Identify which cell holds the provided text, then report its (X, Y) central coordinate. 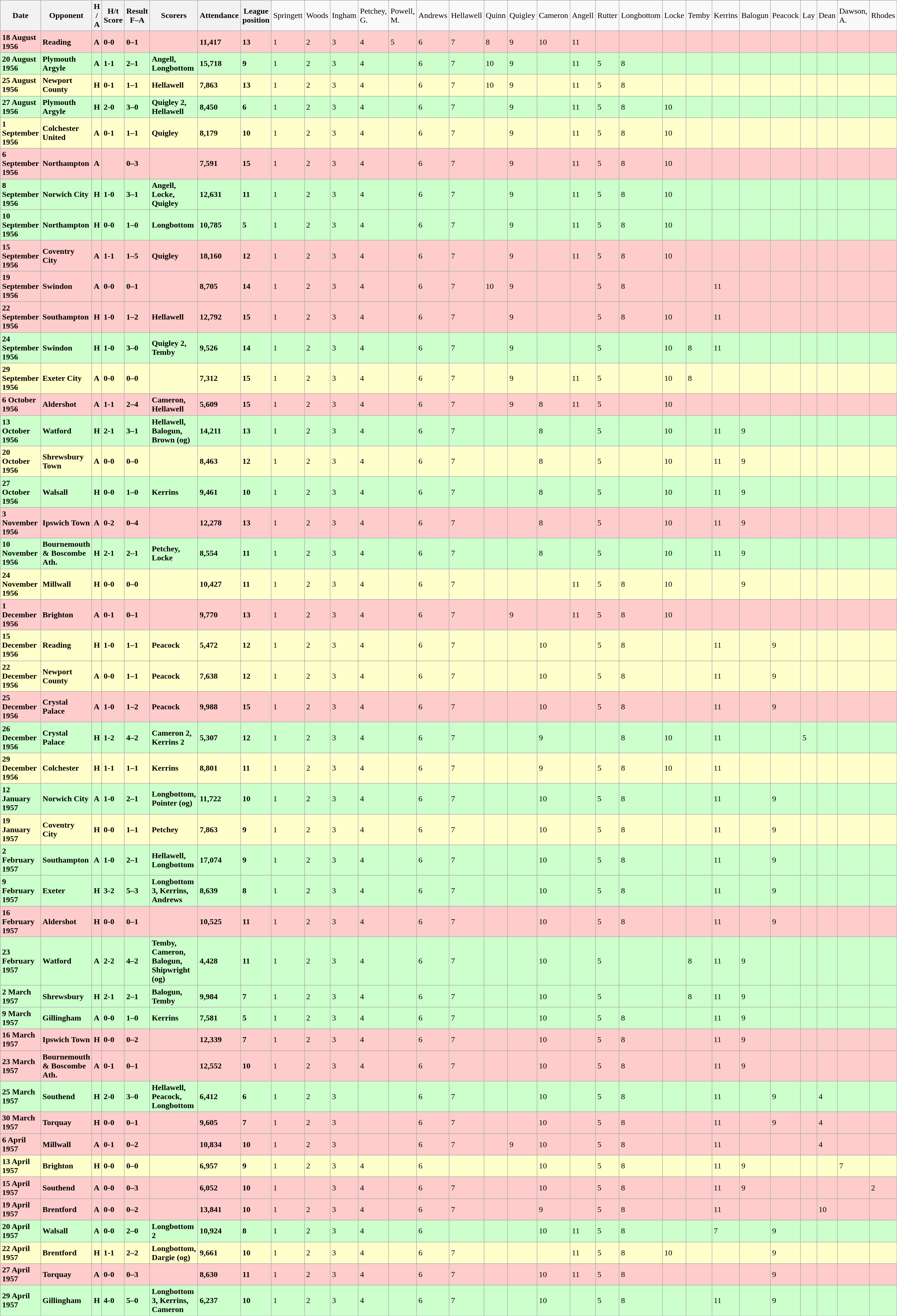
11,722 (219, 799)
2-2 (113, 961)
1–5 (137, 256)
16 February 1957 (21, 922)
9,984 (219, 996)
Angell, Locke, Quigley (174, 194)
Colchester (66, 768)
13 October 1956 (21, 431)
29 April 1957 (21, 1301)
Temby, Cameron, Balogun, Shipwright (og) (174, 961)
12,339 (219, 1039)
17,074 (219, 860)
Andrews (433, 16)
Locke (674, 16)
2–2 (137, 1253)
8,639 (219, 891)
H/t Score (113, 16)
6 September 1956 (21, 164)
Petchey, G. (373, 16)
6,237 (219, 1301)
Colchester United (66, 133)
Temby (699, 16)
10 November 1956 (21, 553)
14,211 (219, 431)
15 December 1956 (21, 645)
30 March 1957 (21, 1123)
15 April 1957 (21, 1187)
Springett (288, 16)
Quigley 2, Temby (174, 348)
Scorers (174, 16)
8,450 (219, 107)
19 April 1957 (21, 1209)
6,412 (219, 1096)
Petchey, Locke (174, 553)
Shrewsbury Town (66, 461)
Petchey (174, 830)
Exeter (66, 891)
Balogun, Temby (174, 996)
8,463 (219, 461)
6 October 1956 (21, 404)
Cameron, Hellawell (174, 404)
12,278 (219, 523)
20 April 1957 (21, 1231)
Cameron (554, 16)
22 September 1956 (21, 317)
Longbottom 2 (174, 1231)
12,631 (219, 194)
ResultF–A (137, 16)
Date (21, 16)
10,785 (219, 225)
23 February 1957 (21, 961)
Rhodes (883, 16)
H / A (97, 16)
Longbottom 3, Kerrins, Cameron (174, 1301)
2 February 1957 (21, 860)
4,428 (219, 961)
6,957 (219, 1166)
3-2 (113, 891)
10,924 (219, 1231)
2 March 1957 (21, 996)
2–0 (137, 1231)
0-2 (113, 523)
9 March 1957 (21, 1018)
Attendance (219, 16)
25 December 1956 (21, 707)
27 August 1956 (21, 107)
8 September 1956 (21, 194)
10,427 (219, 584)
9,461 (219, 492)
Quinn (496, 16)
Lay (809, 16)
10,525 (219, 922)
8,801 (219, 768)
8,179 (219, 133)
Dean (827, 16)
Longbottom, Pointer (og) (174, 799)
7,591 (219, 164)
22 December 1956 (21, 676)
Hellawell, Peacock, Longbottom (174, 1096)
18,160 (219, 256)
9,661 (219, 1253)
24 September 1956 (21, 348)
7,581 (219, 1018)
9,770 (219, 615)
Woods (317, 16)
League position (256, 16)
3 November 1956 (21, 523)
19 January 1957 (21, 830)
5,307 (219, 737)
4-0 (113, 1301)
27 April 1957 (21, 1275)
29 September 1956 (21, 378)
5–0 (137, 1301)
Balogun (755, 16)
20 August 1956 (21, 63)
25 August 1956 (21, 85)
1 September 1956 (21, 133)
Rutter (607, 16)
13 April 1957 (21, 1166)
2–4 (137, 404)
Cameron 2, Kerrins 2 (174, 737)
Angell, Longbottom (174, 63)
15 September 1956 (21, 256)
Powell, M. (403, 16)
9,526 (219, 348)
6 April 1957 (21, 1144)
26 December 1956 (21, 737)
0–4 (137, 523)
7,638 (219, 676)
12,792 (219, 317)
Exeter City (66, 378)
23 March 1957 (21, 1066)
Dawson, A. (853, 16)
1-2 (113, 737)
Angell (583, 16)
12,552 (219, 1066)
10 September 1956 (21, 225)
27 October 1956 (21, 492)
8,554 (219, 553)
7,312 (219, 378)
5–3 (137, 891)
Hellawell, Longbottom (174, 860)
Longbottom 3, Kerrins, Andrews (174, 891)
Ingham (344, 16)
5,609 (219, 404)
29 December 1956 (21, 768)
Shrewsbury (66, 996)
8,630 (219, 1275)
9,988 (219, 707)
Quigley 2, Hellawell (174, 107)
Hellawell, Balogun, Brown (og) (174, 431)
15,718 (219, 63)
1 December 1956 (21, 615)
18 August 1956 (21, 42)
22 April 1957 (21, 1253)
25 March 1957 (21, 1096)
8,705 (219, 286)
9 February 1957 (21, 891)
6,052 (219, 1187)
19 September 1956 (21, 286)
Longbottom, Dargie (og) (174, 1253)
9,605 (219, 1123)
11,417 (219, 42)
13,841 (219, 1209)
10,834 (219, 1144)
24 November 1956 (21, 584)
5,472 (219, 645)
12 January 1957 (21, 799)
Opponent (66, 16)
16 March 1957 (21, 1039)
20 October 1956 (21, 461)
